Find where the given text appears and provide that cell's center as [X, Y] coordinate. 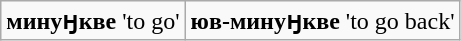
минуӈкве 'to go' [93, 21]
юв-минуӈкве 'to go back' [322, 21]
